From the cell containing the given text, extract its center point as (X, Y) coordinate. 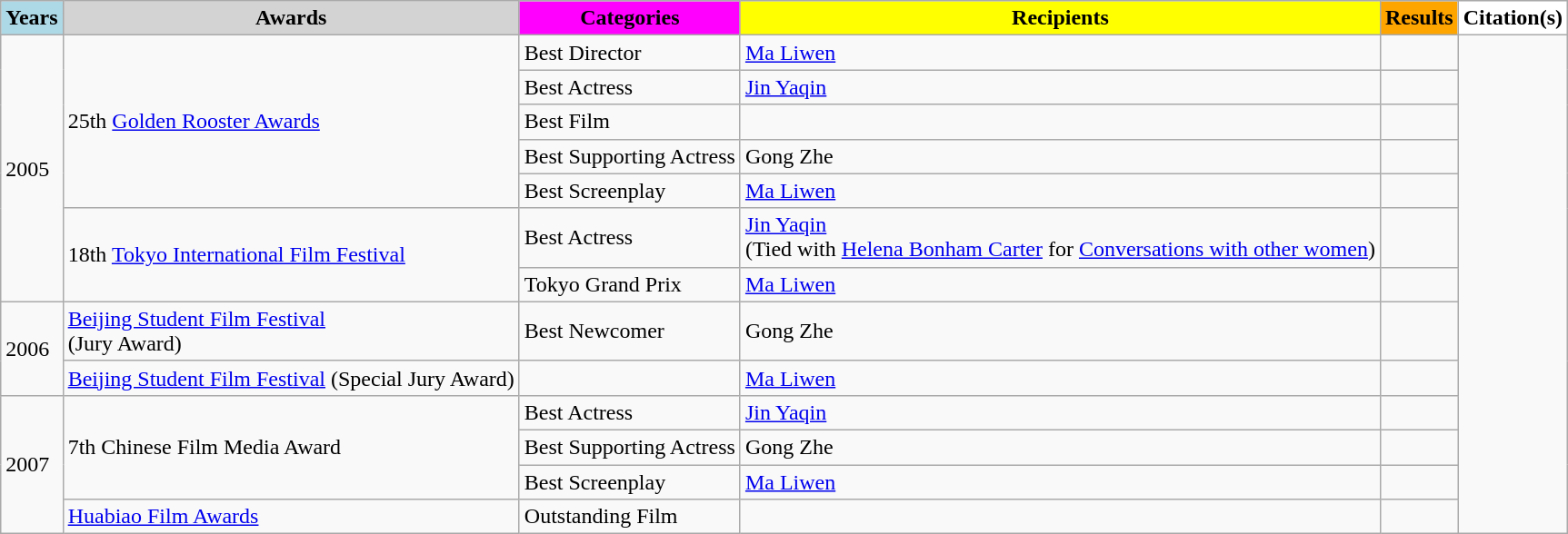
Recipients (1060, 18)
Best Newcomer (629, 331)
Best Film (629, 122)
Outstanding Film (629, 517)
Beijing Student Film Festival (Special Jury Award) (291, 378)
2007 (32, 464)
Best Director (629, 53)
2006 (32, 349)
Tokyo Grand Prix (629, 284)
Jin Yaqin (Tied with Helena Bonham Carter for Conversations with other women) (1060, 238)
Categories (629, 18)
Huabiao Film Awards (291, 517)
Awards (291, 18)
Years (32, 18)
Results (1419, 18)
25th Golden Rooster Awards (291, 122)
Beijing Student Film Festival (Jury Award) (291, 331)
7th Chinese Film Media Award (291, 447)
18th Tokyo International Film Festival (291, 254)
2005 (32, 169)
Citation(s) (1513, 18)
